Output the [X, Y] coordinate of the center of the cell containing the given text.  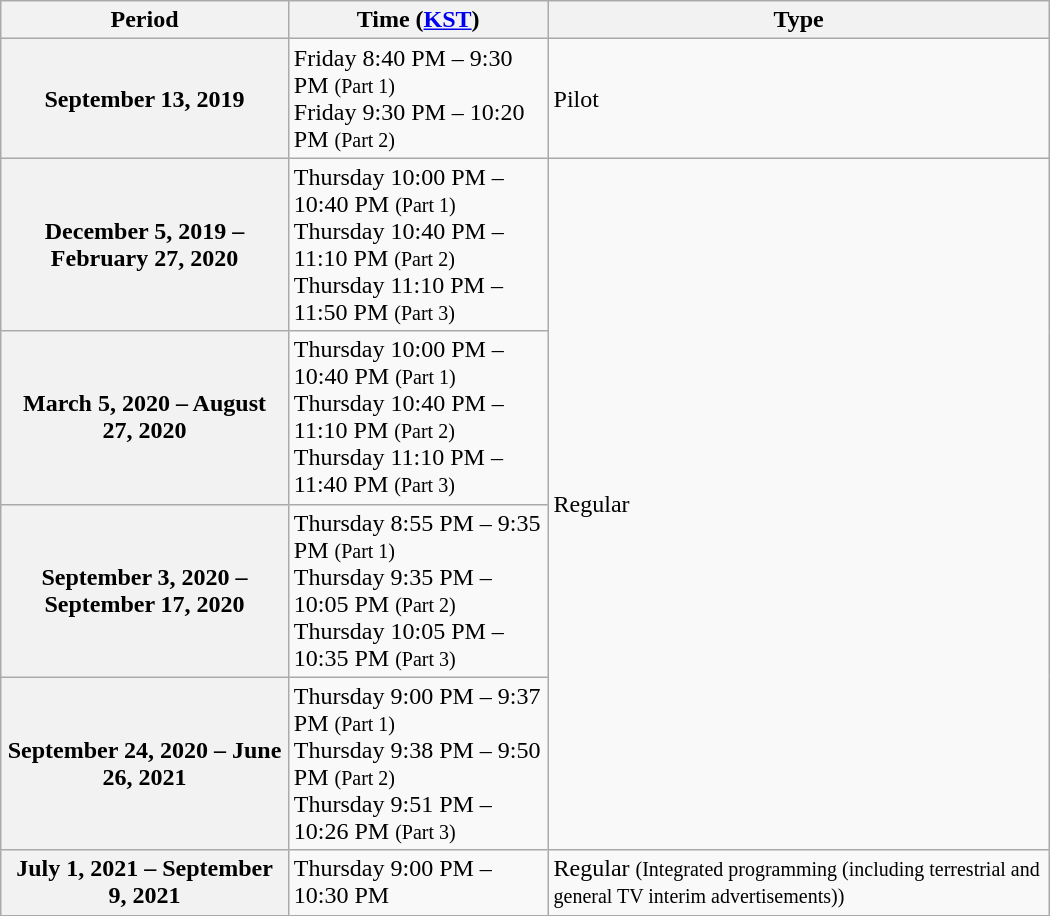
September 13, 2019 [145, 98]
Regular (Integrated programming (including terrestrial and general TV interim advertisements)) [798, 882]
Type [798, 20]
Period [145, 20]
Friday 8:40 PM – 9:30 PM (Part 1)Friday 9:30 PM – 10:20 PM (Part 2) [418, 98]
September 24, 2020 – June 26, 2021 [145, 764]
Time (KST) [418, 20]
December 5, 2019 – February 27, 2020 [145, 244]
Thursday 10:00 PM – 10:40 PM (Part 1)Thursday 10:40 PM – 11:10 PM (Part 2)Thursday 11:10 PM – 11:50 PM (Part 3) [418, 244]
Thursday 8:55 PM – 9:35 PM (Part 1)Thursday 9:35 PM – 10:05 PM (Part 2)Thursday 10:05 PM – 10:35 PM (Part 3) [418, 590]
July 1, 2021 – September 9, 2021 [145, 882]
Thursday 9:00 PM – 9:37 PM (Part 1)Thursday 9:38 PM – 9:50 PM (Part 2)Thursday 9:51 PM – 10:26 PM (Part 3) [418, 764]
September 3, 2020 – September 17, 2020 [145, 590]
Pilot [798, 98]
Thursday 10:00 PM – 10:40 PM (Part 1)Thursday 10:40 PM – 11:10 PM (Part 2)Thursday 11:10 PM – 11:40 PM (Part 3) [418, 418]
Regular [798, 504]
March 5, 2020 – August 27, 2020 [145, 418]
Thursday 9:00 PM – 10:30 PM [418, 882]
